Pinpoint the cell where the given text exists, returning its [x, y] midpoint coordinate. 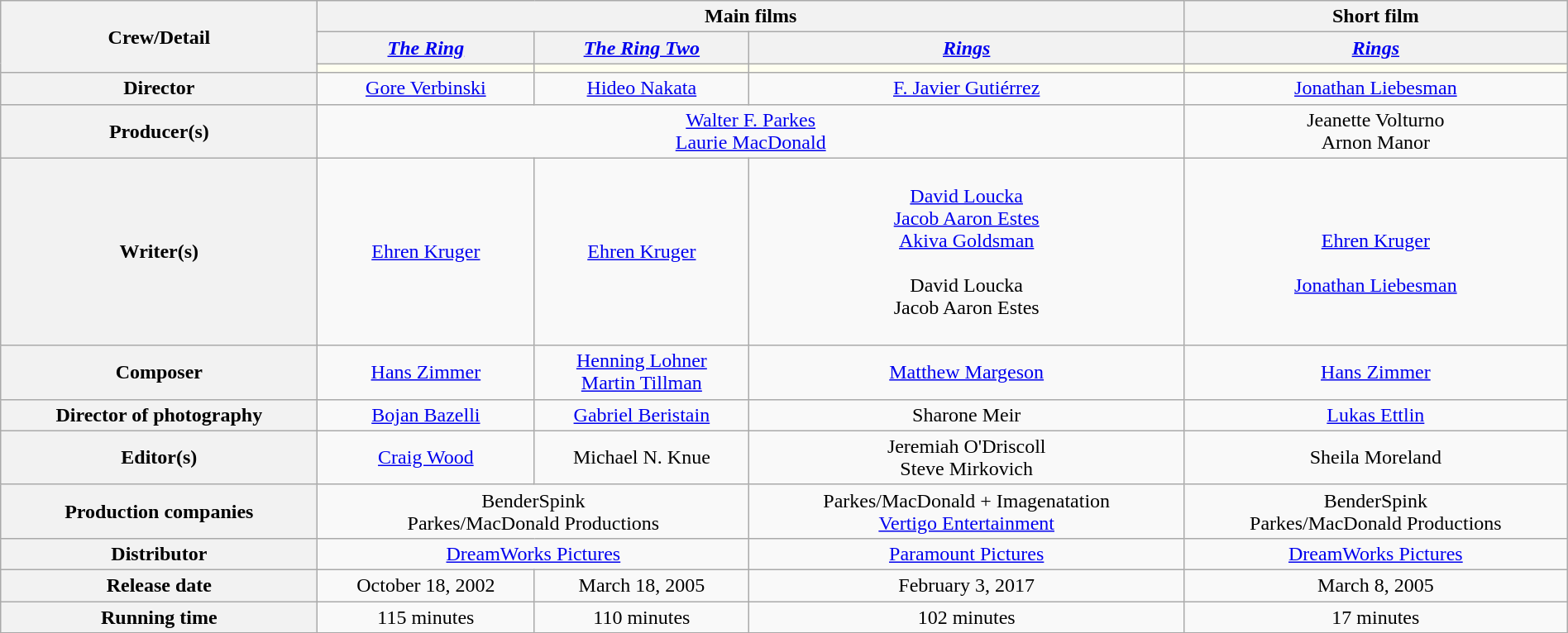
110 minutes [642, 617]
The Ring [426, 48]
Composer [159, 372]
March 18, 2005 [642, 585]
The Ring Two [642, 48]
Gore Verbinski [426, 88]
Short film [1375, 17]
Henning LohnerMartin Tillman [642, 372]
Distributor [159, 554]
Matthew Margeson [967, 372]
Lukas Ettlin [1375, 415]
Sharone Meir [967, 415]
Michael N. Knue [642, 458]
115 minutes [426, 617]
Jeanette VolturnoArnon Manor [1375, 131]
Production companies [159, 511]
Bojan Bazelli [426, 415]
Crew/Detail [159, 36]
Jonathan Liebesman [1375, 88]
Editor(s) [159, 458]
Sheila Moreland [1375, 458]
Paramount Pictures [967, 554]
Main films [751, 17]
October 18, 2002 [426, 585]
Jeremiah O'DriscollSteve Mirkovich [967, 458]
March 8, 2005 [1375, 585]
David LouckaJacob Aaron EstesAkiva GoldsmanDavid LouckaJacob Aaron Estes [967, 251]
Release date [159, 585]
Hideo Nakata [642, 88]
Writer(s) [159, 251]
Running time [159, 617]
102 minutes [967, 617]
F. Javier Gutiérrez [967, 88]
Craig Wood [426, 458]
Walter F. ParkesLaurie MacDonald [751, 131]
Producer(s) [159, 131]
Gabriel Beristain [642, 415]
Parkes/MacDonald + ImagenatationVertigo Entertainment [967, 511]
Director of photography [159, 415]
Ehren KrugerJonathan Liebesman [1375, 251]
February 3, 2017 [967, 585]
Director [159, 88]
17 minutes [1375, 617]
